Search for the cell housing the specified text and yield its [X, Y] center coordinate. 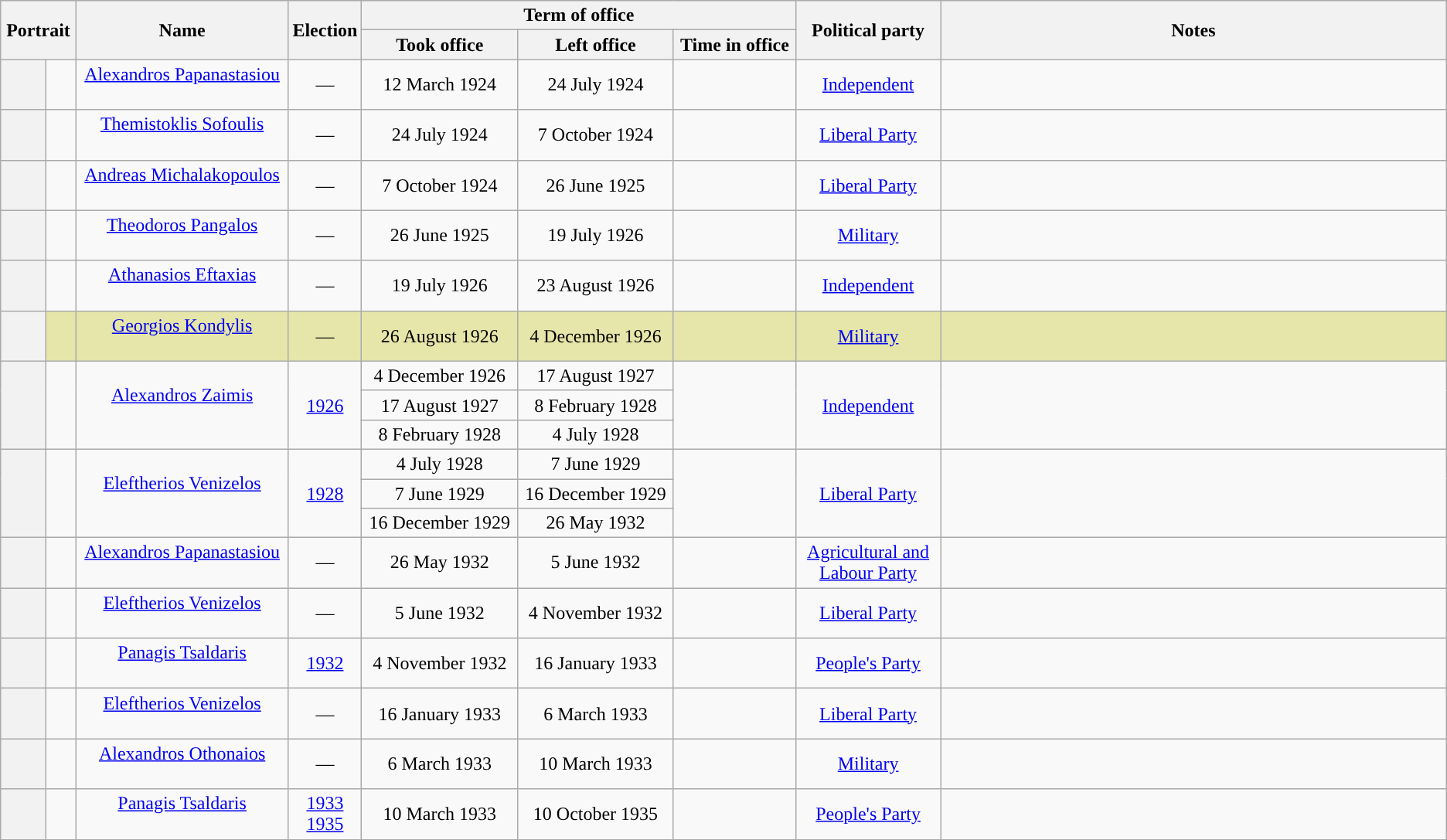
Andreas Michalakopoulos [182, 185]
Themistoklis Sofoulis [182, 134]
26 August 1926 [440, 335]
10 October 1935 [596, 814]
19331935 [325, 814]
12 March 1924 [440, 85]
Portrait [39, 30]
Alexandros Zaimis [182, 405]
Left office [596, 45]
Alexandros Othonaios [182, 763]
Georgios Kondylis [182, 335]
Name [182, 30]
Political party [869, 30]
1932 [325, 663]
Notes [1193, 30]
1928 [325, 493]
Time in office [734, 45]
Took office [440, 45]
23 August 1926 [596, 286]
Agricultural and Labour Party [869, 563]
Athanasios Eftaxias [182, 286]
Theodoros Pangalos [182, 235]
1926 [325, 405]
Term of office [579, 15]
Election [325, 30]
